Return the [X, Y] coordinate for the center point of the cell that contains the specified text.  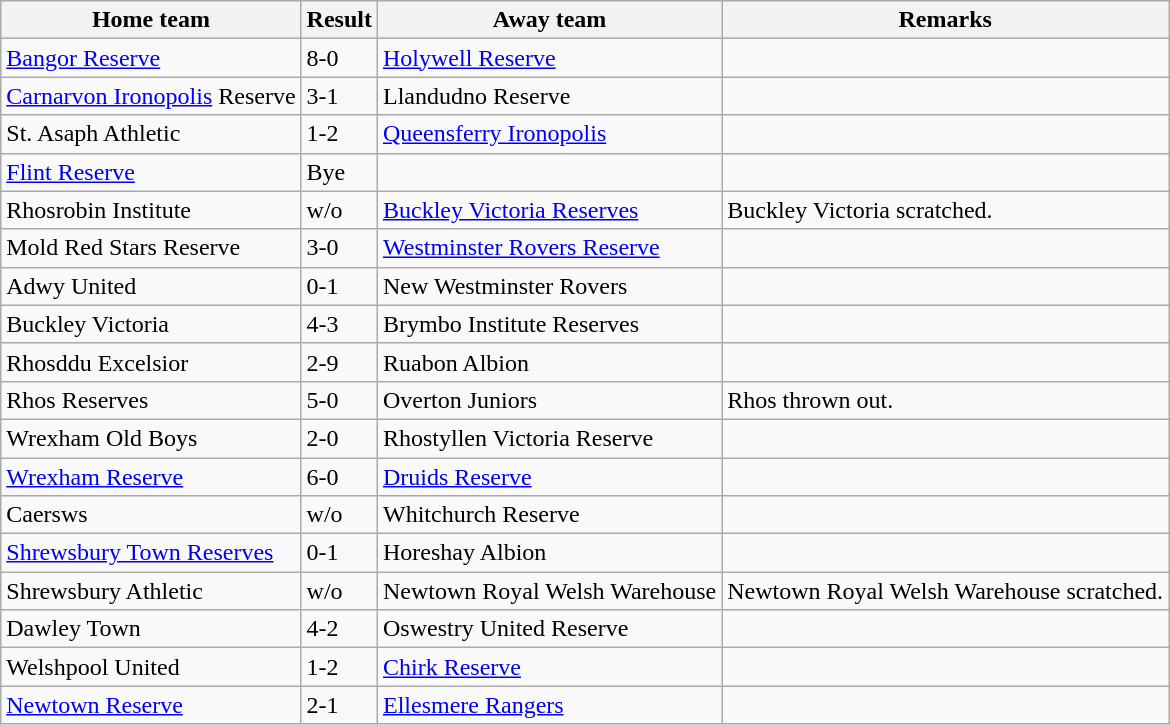
New Westminster Rovers [549, 286]
Ruabon Albion [549, 362]
Buckley Victoria scratched. [946, 210]
Holywell Reserve [549, 58]
Result [339, 20]
Welshpool United [151, 667]
Newtown Royal Welsh Warehouse [549, 591]
Caersws [151, 515]
Rhostyllen Victoria Reserve [549, 438]
Whitchurch Reserve [549, 515]
Bye [339, 172]
Newtown Royal Welsh Warehouse scratched. [946, 591]
Oswestry United Reserve [549, 629]
Shrewsbury Town Reserves [151, 553]
Shrewsbury Athletic [151, 591]
2-9 [339, 362]
Queensferry Ironopolis [549, 134]
Brymbo Institute Reserves [549, 324]
4-2 [339, 629]
5-0 [339, 400]
Newtown Reserve [151, 705]
Overton Juniors [549, 400]
Bangor Reserve [151, 58]
Dawley Town [151, 629]
Carnarvon Ironopolis Reserve [151, 96]
Remarks [946, 20]
Mold Red Stars Reserve [151, 248]
Adwy United [151, 286]
3-0 [339, 248]
St. Asaph Athletic [151, 134]
Westminster Rovers Reserve [549, 248]
Home team [151, 20]
4-3 [339, 324]
Horeshay Albion [549, 553]
Chirk Reserve [549, 667]
Buckley Victoria Reserves [549, 210]
Druids Reserve [549, 477]
Llandudno Reserve [549, 96]
Rhos thrown out. [946, 400]
Buckley Victoria [151, 324]
2-1 [339, 705]
Wrexham Reserve [151, 477]
8-0 [339, 58]
6-0 [339, 477]
Away team [549, 20]
3-1 [339, 96]
Ellesmere Rangers [549, 705]
2-0 [339, 438]
Rhos Reserves [151, 400]
Rhosrobin Institute [151, 210]
Flint Reserve [151, 172]
Wrexham Old Boys [151, 438]
Rhosddu Excelsior [151, 362]
